For the text-containing cell, return its midpoint in (x, y) coordinate format. 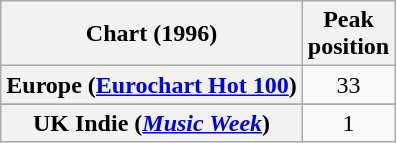
33 (348, 85)
1 (348, 123)
Chart (1996) (152, 34)
Europe (Eurochart Hot 100) (152, 85)
Peakposition (348, 34)
UK Indie (Music Week) (152, 123)
